Locate the cell with the specified text and output its (x, y) center coordinate. 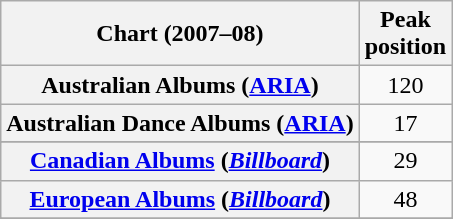
48 (405, 199)
Australian Dance Albums (ARIA) (180, 123)
120 (405, 85)
Australian Albums (ARIA) (180, 85)
Peakposition (405, 34)
17 (405, 123)
European Albums (Billboard) (180, 199)
29 (405, 161)
Chart (2007–08) (180, 34)
Canadian Albums (Billboard) (180, 161)
